Search for the cell housing the specified text and yield its [X, Y] center coordinate. 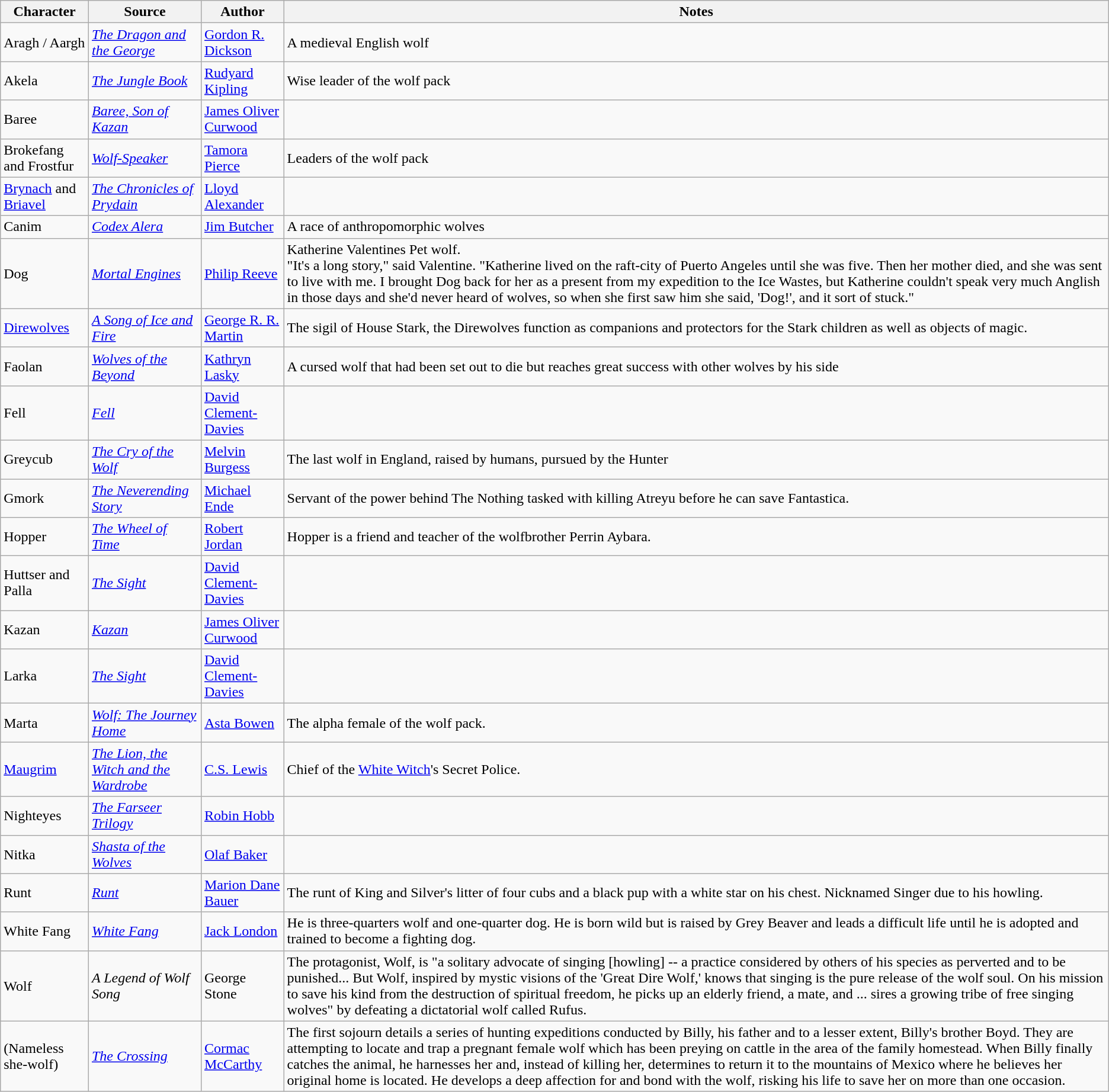
Wolf-Speaker [145, 158]
Robin Hobb [242, 816]
Aragh / Aargh [45, 43]
A Legend of Wolf Song [145, 985]
A medieval English wolf [696, 43]
Canim [45, 227]
A Song of Ice and Fire [145, 328]
Direwolves [45, 328]
Character [45, 12]
Hopper [45, 537]
Rudyard Kipling [242, 81]
Nighteyes [45, 816]
The Lion, the Witch and the Wardrobe [145, 769]
Cormac McCarthy [242, 1056]
Servant of the power behind The Nothing tasked with killing Atreyu before he can save Fantastica. [696, 497]
Larka [45, 676]
Wolf: The Journey Home [145, 722]
Philip Reeve [242, 274]
Marion Dane Bauer [242, 893]
Kathryn Lasky [242, 366]
Tamora Pierce [242, 158]
The Dragon and the George [145, 43]
Baree [45, 120]
C.S. Lewis [242, 769]
The Jungle Book [145, 81]
Michael Ende [242, 497]
Shasta of the Wolves [145, 854]
Mortal Engines [145, 274]
Wolves of the Beyond [145, 366]
Nitka [45, 854]
The Crossing [145, 1056]
Jim Butcher [242, 227]
Gordon R. Dickson [242, 43]
Huttser and Palla [45, 583]
Notes [696, 12]
Lloyd Alexander [242, 197]
Chief of the White Witch's Secret Police. [696, 769]
Leaders of the wolf pack [696, 158]
The Neverending Story [145, 497]
Wolf [45, 985]
Greycub [45, 460]
Author [242, 12]
Dog [45, 274]
A race of anthropomorphic wolves [696, 227]
Faolan [45, 366]
George Stone [242, 985]
The alpha female of the wolf pack. [696, 722]
Maugrim [45, 769]
Asta Bowen [242, 722]
Brynach and Briavel [45, 197]
The last wolf in England, raised by humans, pursued by the Hunter [696, 460]
Melvin Burgess [242, 460]
(Nameless she-wolf) [45, 1056]
Source [145, 12]
The runt of King and Silver's litter of four cubs and a black pup with a white star on his chest. Nicknamed Singer due to his howling. [696, 893]
A cursed wolf that had been set out to die but reaches great success with other wolves by his side [696, 366]
Hopper is a friend and teacher of the wolfbrother Perrin Aybara. [696, 537]
Brokefang and Frostfur [45, 158]
Wise leader of the wolf pack [696, 81]
Baree, Son of Kazan [145, 120]
Marta [45, 722]
Olaf Baker [242, 854]
Jack London [242, 931]
The sigil of House Stark, the Direwolves function as companions and protectors for the Stark children as well as objects of magic. [696, 328]
The Cry of the Wolf [145, 460]
Akela [45, 81]
George R. R. Martin [242, 328]
The Wheel of Time [145, 537]
The Farseer Trilogy [145, 816]
Codex Alera [145, 227]
The Chronicles of Prydain [145, 197]
Gmork [45, 497]
Robert Jordan [242, 537]
